Extract the (x, y) coordinate from the center of the cell holding the provided text.  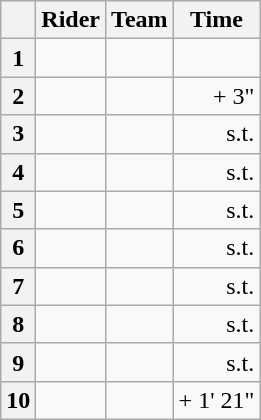
Rider (71, 20)
3 (18, 134)
Team (140, 20)
1 (18, 58)
Time (216, 20)
4 (18, 172)
7 (18, 286)
10 (18, 400)
6 (18, 248)
2 (18, 96)
+ 3" (216, 96)
8 (18, 324)
9 (18, 362)
5 (18, 210)
+ 1' 21" (216, 400)
